Identify which cell holds the provided text, then report its (X, Y) central coordinate. 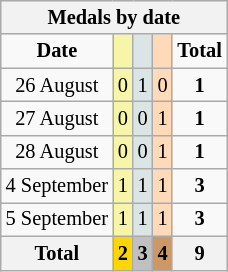
Date (57, 51)
4 (163, 253)
5 September (57, 219)
Medals by date (114, 17)
2 (123, 253)
4 September (57, 186)
27 August (57, 118)
9 (199, 253)
26 August (57, 85)
28 August (57, 152)
